Identify which cell holds the provided text, then report its [X, Y] central coordinate. 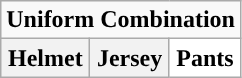
Uniform Combination [121, 20]
Pants [204, 58]
Jersey [130, 58]
Helmet [46, 58]
